Extract the (x, y) coordinate from the center of the cell holding the provided text.  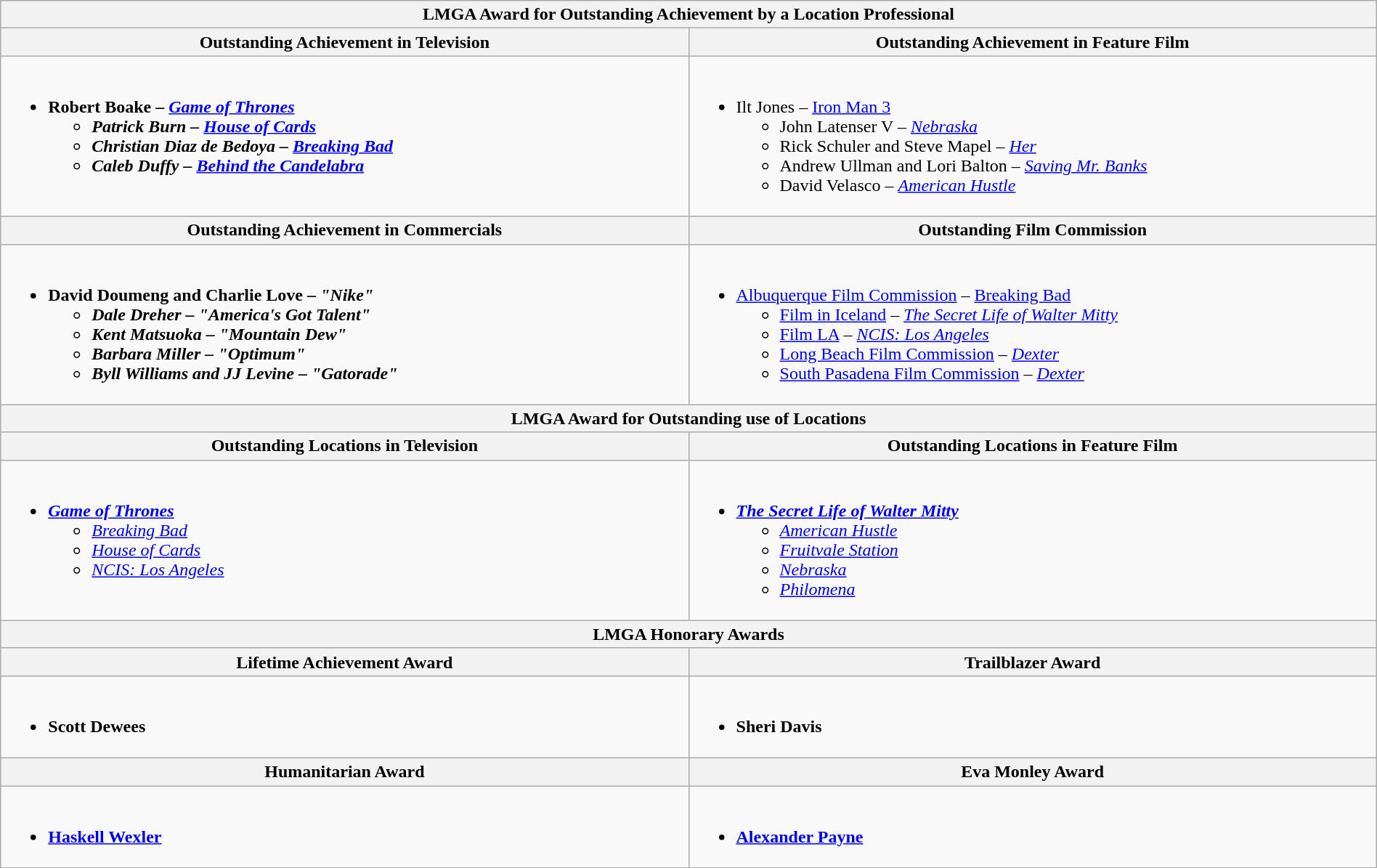
LMGA Honorary Awards (688, 634)
Outstanding Locations in Television (344, 446)
Alexander Payne (1033, 827)
Outstanding Locations in Feature Film (1033, 446)
Humanitarian Award (344, 771)
Scott Dewees (344, 716)
Haskell Wexler (344, 827)
LMGA Award for Outstanding use of Locations (688, 418)
Game of ThronesBreaking BadHouse of CardsNCIS: Los Angeles (344, 540)
Robert Boake – Game of ThronesPatrick Burn – House of CardsChristian Diaz de Bedoya – Breaking BadCaleb Duffy – Behind the Candelabra (344, 137)
Eva Monley Award (1033, 771)
Outstanding Film Commission (1033, 230)
Outstanding Achievement in Television (344, 42)
Outstanding Achievement in Commercials (344, 230)
Trailblazer Award (1033, 662)
The Secret Life of Walter MittyAmerican HustleFruitvale StationNebraskaPhilomena (1033, 540)
Outstanding Achievement in Feature Film (1033, 42)
LMGA Award for Outstanding Achievement by a Location Professional (688, 15)
Sheri Davis (1033, 716)
Lifetime Achievement Award (344, 662)
